Find where the given text appears and provide that cell's center as [X, Y] coordinate. 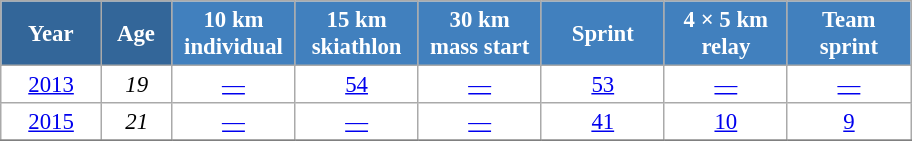
21 [136, 122]
30 km mass start [480, 34]
53 [602, 85]
2015 [52, 122]
Team sprint [848, 34]
Year [52, 34]
2013 [52, 85]
Sprint [602, 34]
10 [726, 122]
19 [136, 85]
54 [356, 85]
41 [602, 122]
10 km individual [234, 34]
9 [848, 122]
4 × 5 km relay [726, 34]
15 km skiathlon [356, 34]
Age [136, 34]
